Output the (x, y) coordinate of the center of the cell containing the given text.  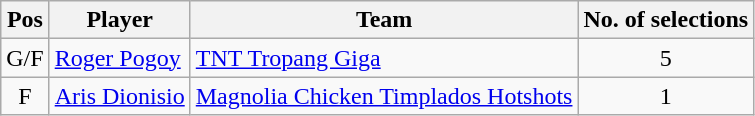
Aris Dionisio (120, 96)
F (25, 96)
TNT Tropang Giga (384, 58)
Pos (25, 20)
Team (384, 20)
Roger Pogoy (120, 58)
Player (120, 20)
No. of selections (666, 20)
1 (666, 96)
G/F (25, 58)
5 (666, 58)
Magnolia Chicken Timplados Hotshots (384, 96)
